Pinpoint the cell where the given text exists, returning its [X, Y] midpoint coordinate. 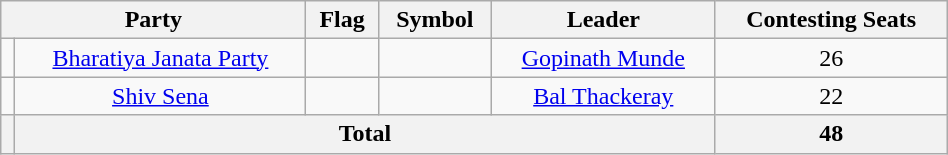
26 [831, 58]
Contesting Seats [831, 20]
Symbol [434, 20]
Flag [342, 20]
Bharatiya Janata Party [160, 58]
Gopinath Munde [604, 58]
Leader [604, 20]
Total [365, 134]
Bal Thackeray [604, 96]
22 [831, 96]
Party [154, 20]
Shiv Sena [160, 96]
48 [831, 134]
